Provide the [x, y] coordinate of the cell's center where the given text is located.  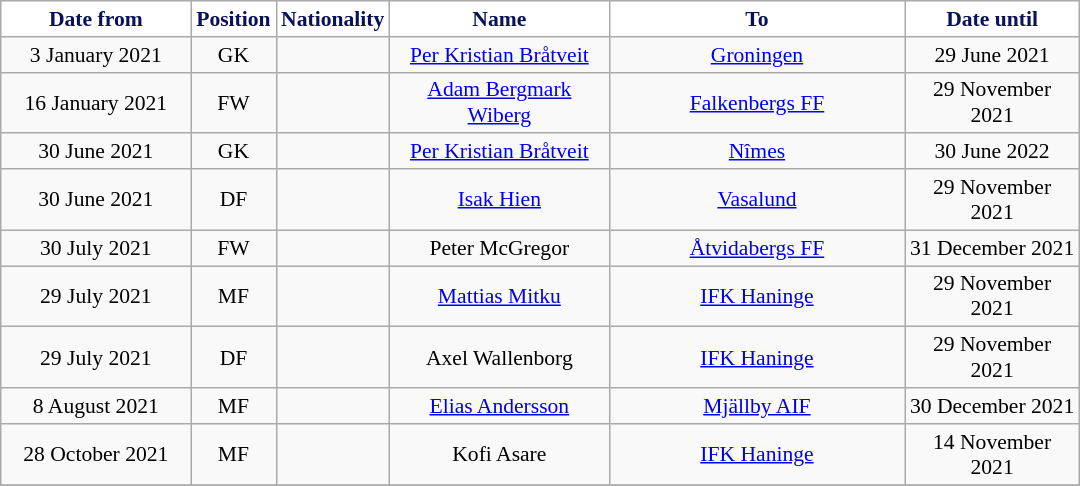
Adam Bergmark Wiberg [499, 102]
28 October 2021 [96, 454]
Position [234, 19]
29 June 2021 [992, 55]
Date until [992, 19]
Nîmes [756, 152]
14 November 2021 [992, 454]
Groningen [756, 55]
31 December 2021 [992, 248]
Falkenbergs FF [756, 102]
Vasalund [756, 200]
Mjällby AIF [756, 406]
Peter McGregor [499, 248]
Axel Wallenborg [499, 358]
3 January 2021 [96, 55]
Kofi Asare [499, 454]
30 December 2021 [992, 406]
Date from [96, 19]
30 July 2021 [96, 248]
Elias Andersson [499, 406]
Isak Hien [499, 200]
30 June 2022 [992, 152]
16 January 2021 [96, 102]
Name [499, 19]
To [756, 19]
8 August 2021 [96, 406]
Nationality [332, 19]
Mattias Mitku [499, 296]
Åtvidabergs FF [756, 248]
